Pinpoint the cell where the given text exists, returning its (x, y) midpoint coordinate. 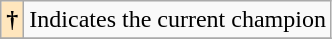
† (12, 20)
Indicates the current champion (178, 20)
